From the cell containing the given text, extract its center point as (X, Y) coordinate. 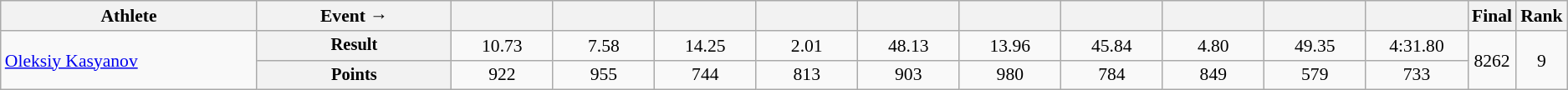
Event → (354, 16)
Oleksiy Kasyanov (129, 60)
980 (1010, 75)
579 (1315, 75)
9 (1542, 60)
Result (354, 46)
Final (1492, 16)
45.84 (1112, 46)
Athlete (129, 16)
Rank (1542, 16)
4.80 (1213, 46)
903 (908, 75)
2.01 (806, 46)
13.96 (1010, 46)
49.35 (1315, 46)
Points (354, 75)
8262 (1492, 60)
733 (1417, 75)
922 (503, 75)
4:31.80 (1417, 46)
48.13 (908, 46)
10.73 (503, 46)
784 (1112, 75)
955 (604, 75)
849 (1213, 75)
813 (806, 75)
7.58 (604, 46)
744 (706, 75)
14.25 (706, 46)
